Search for the cell housing the specified text and yield its (x, y) center coordinate. 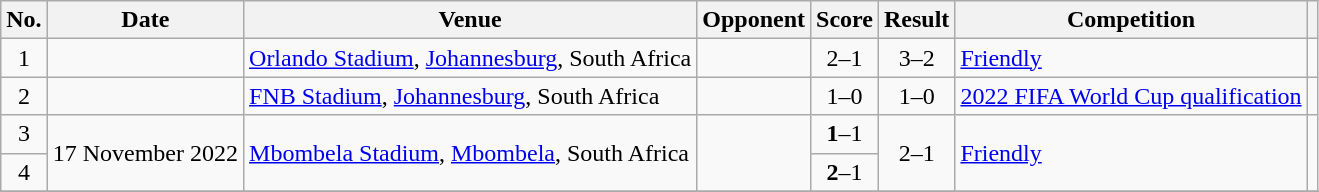
FNB Stadium, Johannesburg, South Africa (470, 96)
2 (24, 96)
Date (145, 20)
1 (24, 58)
No. (24, 20)
17 November 2022 (145, 153)
4 (24, 172)
3 (24, 134)
Result (916, 20)
Venue (470, 20)
Opponent (754, 20)
1–1 (845, 134)
Score (845, 20)
Competition (1131, 20)
Mbombela Stadium, Mbombela, South Africa (470, 153)
3–2 (916, 58)
Orlando Stadium, Johannesburg, South Africa (470, 58)
2022 FIFA World Cup qualification (1131, 96)
